Determine the [x, y] coordinate at the center of the cell enclosing the given text.  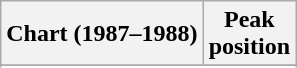
Peak position [249, 34]
Chart (1987–1988) [102, 34]
